Output the [X, Y] coordinate of the center of the cell containing the given text.  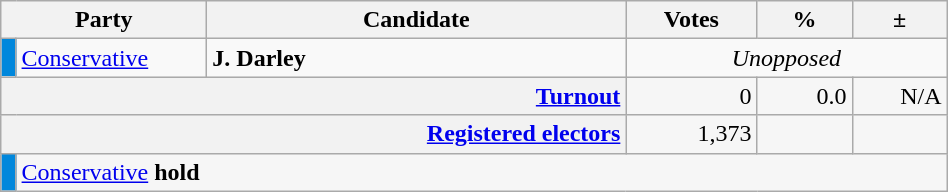
Conservative [112, 58]
Turnout [314, 96]
N/A [900, 96]
% [804, 20]
J. Darley [416, 58]
± [900, 20]
0 [692, 96]
1,373 [692, 134]
Candidate [416, 20]
Votes [692, 20]
0.0 [804, 96]
Registered electors [314, 134]
Party [104, 20]
Conservative hold [482, 172]
Unopposed [786, 58]
